Identify which cell holds the provided text, then report its [x, y] central coordinate. 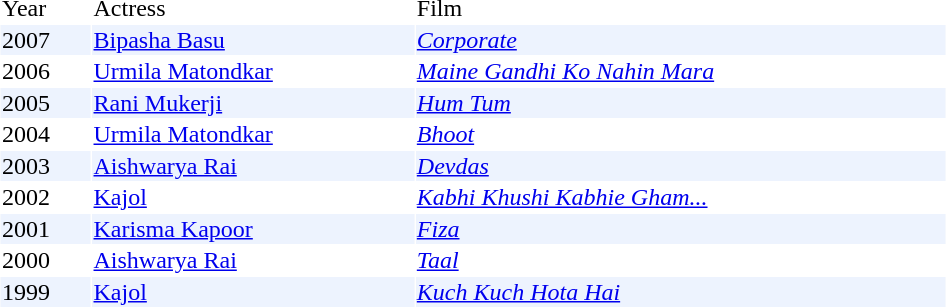
Corporate [680, 40]
2004 [45, 135]
2000 [45, 261]
2005 [45, 103]
Karisma Kapoor [253, 229]
Kabhi Khushi Kabhie Gham... [680, 197]
Taal [680, 261]
Hum Tum [680, 103]
Bhoot [680, 135]
1999 [45, 292]
Maine Gandhi Ko Nahin Mara [680, 71]
Fiza [680, 229]
Kuch Kuch Hota Hai [680, 292]
2006 [45, 71]
2002 [45, 197]
2001 [45, 229]
Rani Mukerji [253, 103]
2007 [45, 40]
Bipasha Basu [253, 40]
2003 [45, 166]
Devdas [680, 166]
